Locate the cell with the specified text and output its [x, y] center coordinate. 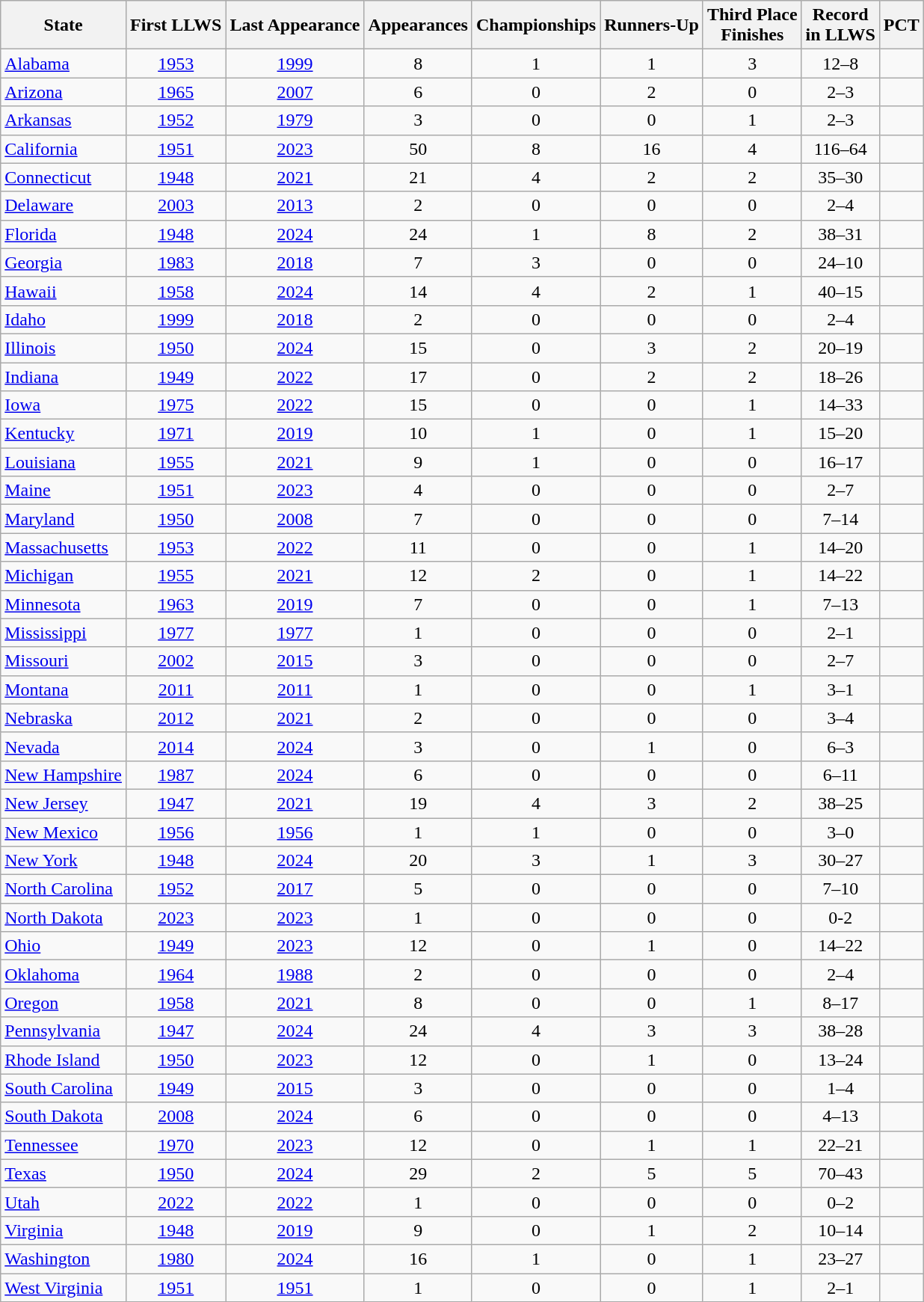
40–15 [840, 291]
2017 [295, 889]
2013 [295, 206]
70–43 [840, 1173]
Missouri [64, 661]
Oklahoma [64, 974]
Third PlaceFinishes [752, 25]
Appearances [418, 25]
11 [418, 547]
Michigan [64, 576]
0-2 [840, 918]
3–4 [840, 718]
15–20 [840, 434]
Virginia [64, 1230]
7–13 [840, 604]
Georgia [64, 262]
1970 [176, 1145]
14–20 [840, 547]
8–17 [840, 1003]
50 [418, 149]
California [64, 149]
Pennsylvania [64, 1031]
14–33 [840, 405]
New York [64, 861]
Connecticut [64, 177]
1971 [176, 434]
South Dakota [64, 1117]
1980 [176, 1259]
Utah [64, 1202]
1975 [176, 405]
Iowa [64, 405]
38–25 [840, 803]
Ohio [64, 946]
2003 [176, 206]
Alabama [64, 64]
Washington [64, 1259]
North Dakota [64, 918]
4–13 [840, 1117]
10 [418, 434]
1964 [176, 974]
Maryland [64, 519]
1965 [176, 92]
First LLWS [176, 25]
Championships [535, 25]
17 [418, 376]
20–19 [840, 348]
6–11 [840, 775]
Massachusetts [64, 547]
7–14 [840, 519]
Nebraska [64, 718]
South Carolina [64, 1088]
Kentucky [64, 434]
New Jersey [64, 803]
22–21 [840, 1145]
State [64, 25]
30–27 [840, 861]
35–30 [840, 177]
0–2 [840, 1202]
38–28 [840, 1031]
12–8 [840, 64]
North Carolina [64, 889]
Oregon [64, 1003]
2002 [176, 661]
6–3 [840, 746]
14 [418, 291]
Idaho [64, 319]
Louisiana [64, 462]
16–17 [840, 462]
New Mexico [64, 832]
7–10 [840, 889]
Minnesota [64, 604]
29 [418, 1173]
10–14 [840, 1230]
13–24 [840, 1060]
3–1 [840, 690]
Arizona [64, 92]
18–26 [840, 376]
PCT [902, 25]
Runners-Up [652, 25]
21 [418, 177]
Florida [64, 234]
2012 [176, 718]
Delaware [64, 206]
West Virginia [64, 1287]
New Hampshire [64, 775]
Nevada [64, 746]
116–64 [840, 149]
1983 [176, 262]
24–10 [840, 262]
1987 [176, 775]
Arkansas [64, 120]
19 [418, 803]
1963 [176, 604]
2014 [176, 746]
Texas [64, 1173]
3–0 [840, 832]
1–4 [840, 1088]
Maine [64, 491]
Rhode Island [64, 1060]
Tennessee [64, 1145]
20 [418, 861]
23–27 [840, 1259]
Illinois [64, 348]
Last Appearance [295, 25]
Recordin LLWS [840, 25]
Indiana [64, 376]
Hawaii [64, 291]
1988 [295, 974]
Montana [64, 690]
Mississippi [64, 633]
2007 [295, 92]
1979 [295, 120]
38–31 [840, 234]
